Identify which cell holds the provided text, then report its (x, y) central coordinate. 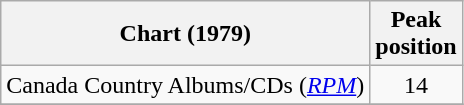
Chart (1979) (186, 34)
14 (416, 85)
Canada Country Albums/CDs (RPM) (186, 85)
Peakposition (416, 34)
